Search for the cell housing the specified text and yield its (x, y) center coordinate. 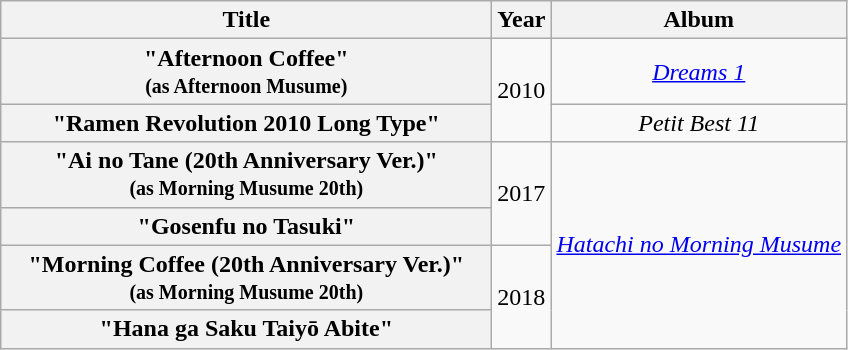
2018 (522, 296)
Hatachi no Morning Musume (699, 245)
"Ai no Tane (20th Anniversary Ver.)"(as Morning Musume 20th) (246, 174)
Album (699, 20)
"Hana ga Saku Taiyō Abite" (246, 329)
Year (522, 20)
Petit Best 11 (699, 123)
"Ramen Revolution 2010 Long Type" (246, 123)
"Afternoon Coffee"(as Afternoon Musume) (246, 72)
2017 (522, 194)
Title (246, 20)
"Gosenfu no Tasuki" (246, 226)
Dreams 1 (699, 72)
2010 (522, 90)
"Morning Coffee (20th Anniversary Ver.)"(as Morning Musume 20th) (246, 278)
